Return the [X, Y] coordinate for the center point of the cell that contains the specified text.  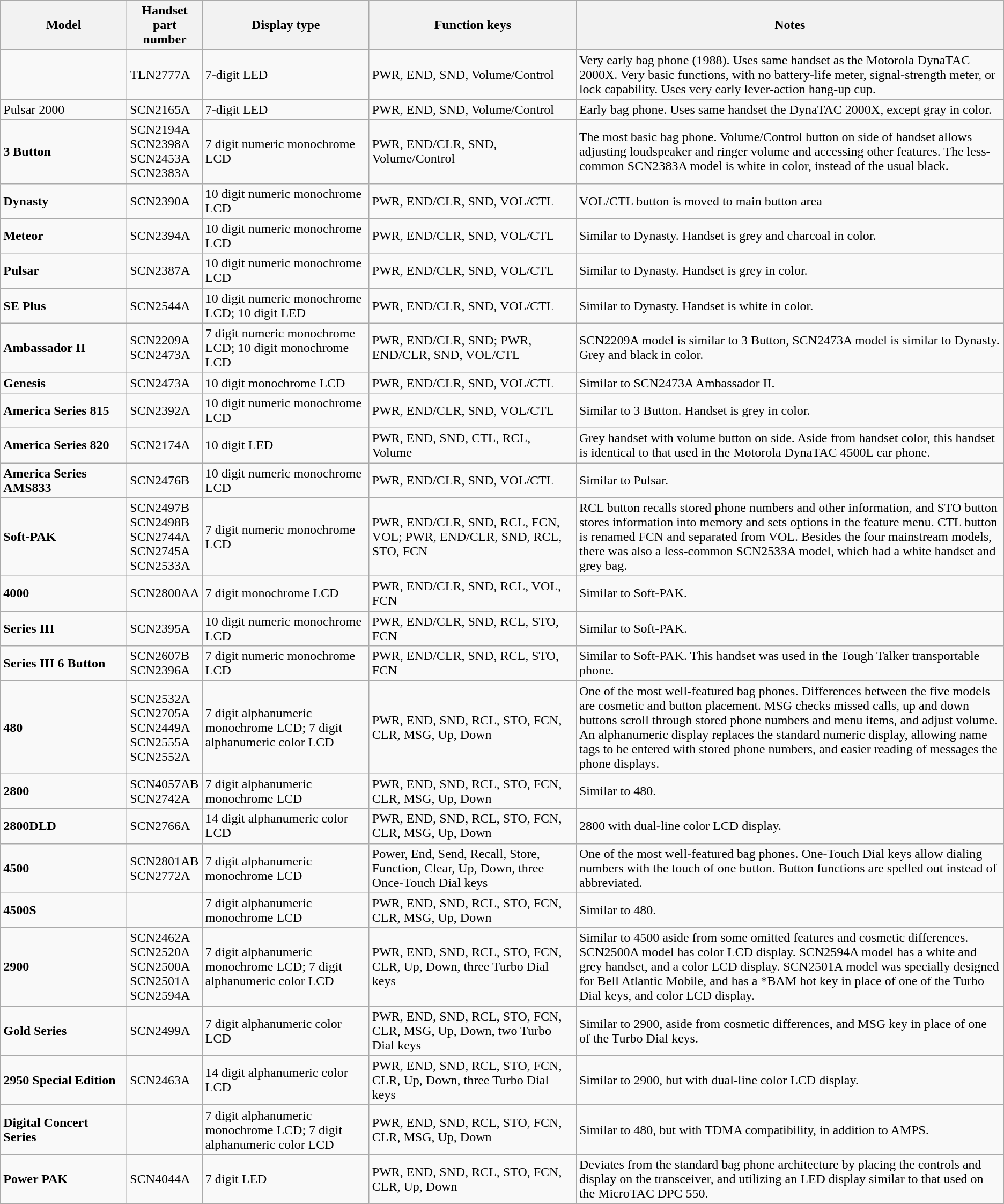
Gold Series [64, 1031]
Similar to 2900, but with dual-line color LCD display. [789, 1080]
Similar to Dynasty. Handset is grey and charcoal in color. [789, 236]
SCN2497B SCN2498B SCN2744A SCN2745A SCN2533A [165, 537]
America Series 815 [64, 410]
7 digit LED [285, 1179]
Similar to Soft-PAK. This handset was used in the Tough Talker transportable phone. [789, 663]
Soft-PAK [64, 537]
Meteor [64, 236]
SCN2165A [165, 109]
SCN2800AA [165, 593]
SCN2766A [165, 826]
Notes [789, 25]
4000 [64, 593]
SCN2473A [165, 383]
PWR, END, SND, CTL, RCL, Volume [473, 445]
2800DLD [64, 826]
10 digit monochrome LCD [285, 383]
3 Button [64, 151]
Series III 6 Button [64, 663]
SCN2395A [165, 629]
2800 [64, 791]
SCN4057AB SCN2742A [165, 791]
Model [64, 25]
7 digit numeric monochrome LCD; 10 digit monochrome LCD [285, 348]
SCN2194A SCN2398A SCN2453A SCN2383A [165, 151]
Pulsar 2000 [64, 109]
10 digit LED [285, 445]
480 [64, 728]
4500 [64, 868]
2900 [64, 967]
10 digit numeric monochrome LCD; 10 digit LED [285, 306]
Similar to Dynasty. Handset is grey in color. [789, 270]
Display type [285, 25]
Similar to SCN2473A Ambassador II. [789, 383]
7 digit alphanumeric color LCD [285, 1031]
PWR, END/CLR, SND, RCL, VOL, FCN [473, 593]
Handset part number [165, 25]
Power PAK [64, 1179]
SCN2607B SCN2396A [165, 663]
SCN2499A [165, 1031]
Ambassador II [64, 348]
Similar to 480, but with TDMA compatibility, in addition to AMPS. [789, 1129]
Series III [64, 629]
SCN2801AB SCN2772A [165, 868]
Digital Concert Series [64, 1129]
SCN2462A SCN2520A SCN2500A SCN2501A SCN2594A [165, 967]
SCN2463A [165, 1080]
Genesis [64, 383]
VOL/CTL button is moved to main button area [789, 201]
Similar to Dynasty. Handset is white in color. [789, 306]
SCN2394A [165, 236]
SCN2476B [165, 480]
SCN2209A model is similar to 3 Button, SCN2473A model is similar to Dynasty. Grey and black in color. [789, 348]
PWR, END/CLR, SND; PWR, END/CLR, SND, VOL/CTL [473, 348]
SCN2392A [165, 410]
SCN2544A [165, 306]
SCN2209A SCN2473A [165, 348]
2950 Special Edition [64, 1080]
Similar to 2900, aside from cosmetic differences, and MSG key in place of one of the Turbo Dial keys. [789, 1031]
SE Plus [64, 306]
America Series AMS833 [64, 480]
Power, End, Send, Recall, Store, Function, Clear, Up, Down, three Once-Touch Dial keys [473, 868]
SCN2532A SCN2705A SCN2449A SCN2555A SCN2552A [165, 728]
SCN4044A [165, 1179]
Dynasty [64, 201]
SCN2174A [165, 445]
TLN2777A [165, 75]
Similar to Pulsar. [789, 480]
Early bag phone. Uses same handset the DynaTAC 2000X, except gray in color. [789, 109]
Pulsar [64, 270]
7 digit monochrome LCD [285, 593]
America Series 820 [64, 445]
SCN2387A [165, 270]
SCN2390A [165, 201]
Similar to 3 Button. Handset is grey in color. [789, 410]
2800 with dual-line color LCD display. [789, 826]
Grey handset with volume button on side. Aside from handset color, this handset is identical to that used in the Motorola DynaTAC 4500L car phone. [789, 445]
Function keys [473, 25]
PWR, END/CLR, SND, Volume/Control [473, 151]
PWR, END, SND, RCL, STO, FCN, CLR, MSG, Up, Down, two Turbo Dial keys [473, 1031]
PWR, END, SND, RCL, STO, FCN, CLR, Up, Down [473, 1179]
PWR, END/CLR, SND, RCL, FCN, VOL; PWR, END/CLR, SND, RCL, STO, FCN [473, 537]
4500S [64, 910]
